Locate the cell with the specified text and output its [x, y] center coordinate. 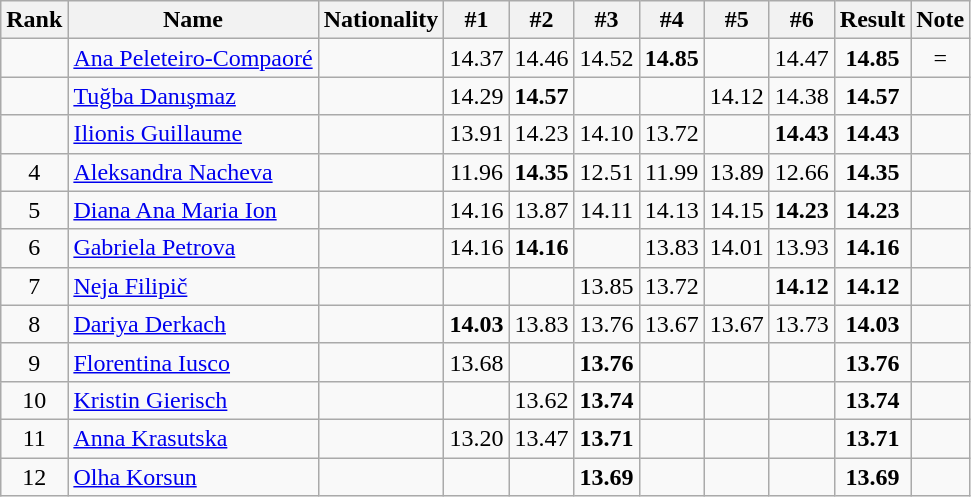
13.87 [542, 210]
13.91 [476, 134]
Ana Peleteiro-Compaoré [193, 58]
Olha Korsun [193, 477]
Name [193, 20]
14.46 [542, 58]
13.85 [606, 286]
12 [34, 477]
Note [940, 20]
14.29 [476, 96]
#4 [672, 20]
Dariya Derkach [193, 324]
14.37 [476, 58]
14.10 [606, 134]
14.38 [802, 96]
14.13 [672, 210]
12.51 [606, 172]
Anna Krasutska [193, 438]
11.99 [672, 172]
Nationality [381, 20]
10 [34, 400]
14.47 [802, 58]
Diana Ana Maria Ion [193, 210]
14.11 [606, 210]
Aleksandra Nacheva [193, 172]
11.96 [476, 172]
13.89 [736, 172]
14.15 [736, 210]
#6 [802, 20]
Florentina Iusco [193, 362]
13.20 [476, 438]
12.66 [802, 172]
Ilionis Guillaume [193, 134]
7 [34, 286]
8 [34, 324]
6 [34, 248]
#2 [542, 20]
13.68 [476, 362]
#1 [476, 20]
14.52 [606, 58]
Kristin Gierisch [193, 400]
#3 [606, 20]
Gabriela Petrova [193, 248]
Neja Filipič [193, 286]
13.93 [802, 248]
11 [34, 438]
14.01 [736, 248]
= [940, 58]
4 [34, 172]
9 [34, 362]
13.47 [542, 438]
#5 [736, 20]
Tuğba Danışmaz [193, 96]
Rank [34, 20]
13.62 [542, 400]
5 [34, 210]
13.73 [802, 324]
Result [872, 20]
